Extract the [x, y] coordinate from the center of the cell holding the provided text.  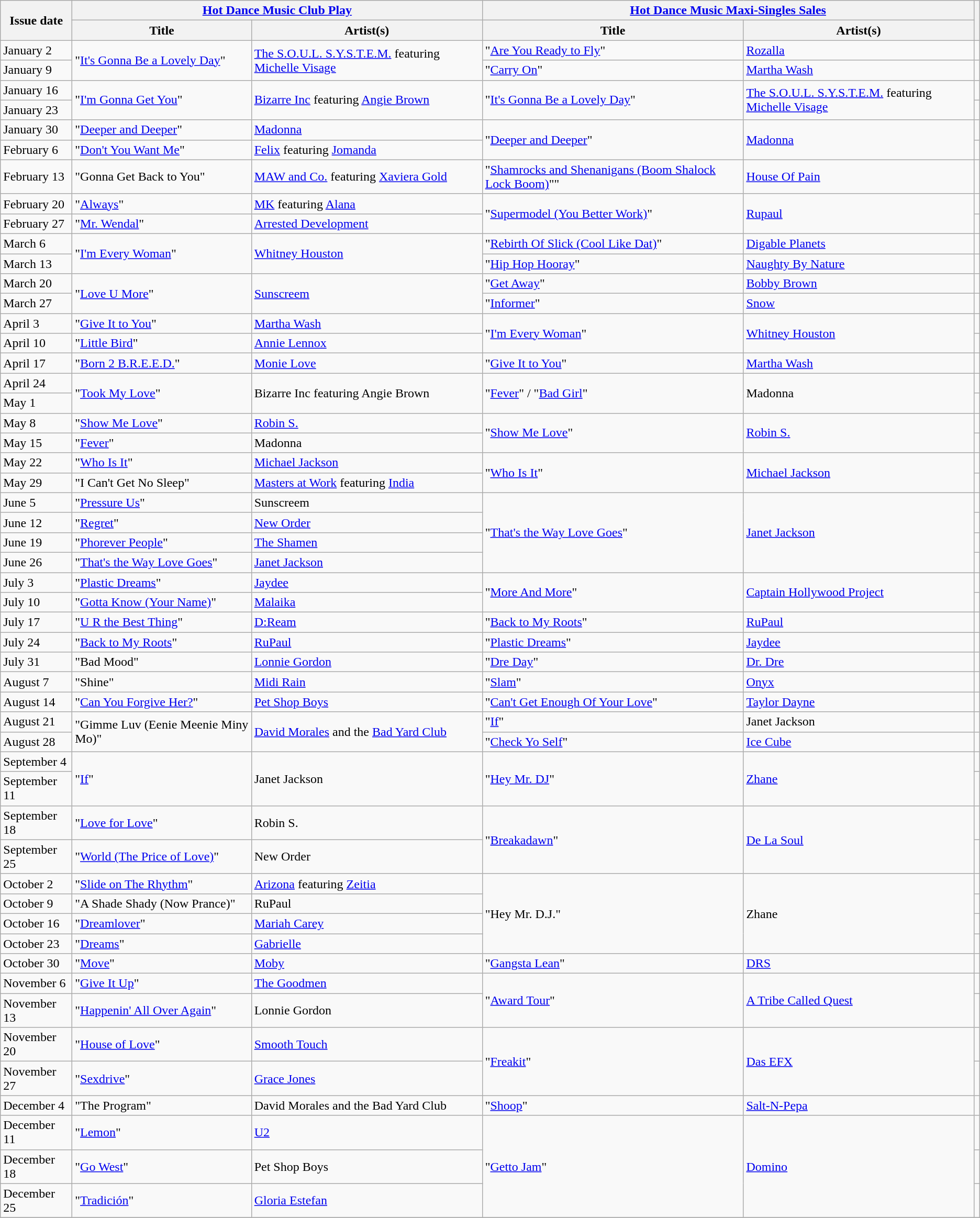
"Fever" / "Bad Girl" [612, 393]
"I'm Gonna Get You" [162, 100]
De La Soul [859, 840]
December 25 [37, 1201]
August 21 [37, 722]
Hot Dance Music Club Play [277, 10]
D:Ream [366, 622]
"Sexdrive" [162, 1078]
October 23 [37, 944]
MAW and Co. featuring Xaviera Gold [366, 177]
July 3 [37, 583]
"More And More" [612, 593]
November 27 [37, 1078]
February 13 [37, 177]
Gabrielle [366, 944]
February 6 [37, 150]
October 30 [37, 964]
February 20 [37, 204]
March 27 [37, 304]
June 19 [37, 542]
Ice Cube [859, 742]
November 13 [37, 1010]
Annie Lennox [366, 343]
Digable Planets [859, 243]
Domino [859, 1166]
"Mr. Wendal" [162, 224]
"Getto Jam" [612, 1166]
"Tradición" [162, 1201]
"Gangsta Lean" [612, 964]
October 9 [37, 903]
"Hey Mr. D.J." [612, 913]
"Always" [162, 204]
March 20 [37, 284]
October 16 [37, 923]
"Go West" [162, 1166]
December 18 [37, 1166]
"Supermodel (You Better Work)" [612, 214]
April 17 [37, 363]
January 9 [37, 70]
The Goodmen [366, 984]
Captain Hollywood Project [859, 593]
Monie Love [366, 363]
July 31 [37, 662]
December 11 [37, 1133]
June 12 [37, 522]
August 14 [37, 702]
"Shine" [162, 682]
"Love U More" [162, 294]
MK featuring Alana [366, 204]
June 26 [37, 562]
Naughty By Nature [859, 263]
Das EFX [859, 1061]
Arizona featuring Zeitia [366, 884]
August 7 [37, 682]
"Born 2 B.R.E.E.D." [162, 363]
The Shamen [366, 542]
"Dreamlover" [162, 923]
Moby [366, 964]
"I Can't Get No Sleep" [162, 483]
"Check Yo Self" [612, 742]
Salt-N-Pepa [859, 1105]
Arrested Development [366, 224]
"Shamrocks and Shenanigans (Boom Shalock Lock Boom)"" [612, 177]
"Freakit" [612, 1061]
Issue date [37, 20]
"Regret" [162, 522]
House Of Pain [859, 177]
"Fever" [162, 443]
"Hey Mr. DJ" [612, 779]
"Gotta Know (Your Name)" [162, 602]
Midi Rain [366, 682]
April 3 [37, 323]
Snow [859, 304]
"Pressure Us" [162, 502]
"The Program" [162, 1105]
May 22 [37, 463]
"Give It Up" [162, 984]
"U R the Best Thing" [162, 622]
April 24 [37, 383]
May 8 [37, 423]
April 10 [37, 343]
Felix featuring Jomanda [366, 150]
Gloria Estefan [366, 1201]
Rozalla [859, 50]
September 25 [37, 856]
"Phorever People" [162, 542]
Taylor Dayne [859, 702]
March 13 [37, 263]
January 23 [37, 110]
"A Shade Shady (Now Prance)" [162, 903]
October 2 [37, 884]
"Dre Day" [612, 662]
"Don't You Want Me" [162, 150]
August 28 [37, 742]
"Informer" [612, 304]
Mariah Carey [366, 923]
"Get Away" [612, 284]
June 5 [37, 502]
Bobby Brown [859, 284]
Grace Jones [366, 1078]
February 27 [37, 224]
"Lemon" [162, 1133]
"Happenin' All Over Again" [162, 1010]
"Are You Ready to Fly" [612, 50]
"Gonna Get Back to You" [162, 177]
"Award Tour" [612, 1001]
July 17 [37, 622]
January 16 [37, 90]
"House of Love" [162, 1045]
July 10 [37, 602]
Onyx [859, 682]
December 4 [37, 1105]
"Love for Love" [162, 823]
"Move" [162, 964]
November 6 [37, 984]
July 24 [37, 642]
"Bad Mood" [162, 662]
"Rebirth Of Slick (Cool Like Dat)" [612, 243]
May 29 [37, 483]
March 6 [37, 243]
Masters at Work featuring India [366, 483]
"Breakadawn" [612, 840]
Smooth Touch [366, 1045]
"Hip Hop Hooray" [612, 263]
January 30 [37, 130]
Hot Dance Music Maxi-Singles Sales [728, 10]
A Tribe Called Quest [859, 1001]
U2 [366, 1133]
September 4 [37, 762]
May 1 [37, 403]
"Dreams" [162, 944]
DRS [859, 964]
"Little Bird" [162, 343]
"Gimme Luv (Eenie Meenie Miny Mo)" [162, 732]
"Slide on The Rhythm" [162, 884]
"Shoop" [612, 1105]
May 15 [37, 443]
January 2 [37, 50]
September 11 [37, 788]
"Can You Forgive Her?" [162, 702]
September 18 [37, 823]
"Slam" [612, 682]
Dr. Dre [859, 662]
"World (The Price of Love)" [162, 856]
"Can't Get Enough Of Your Love" [612, 702]
"Took My Love" [162, 393]
Malaika [366, 602]
Rupaul [859, 214]
November 20 [37, 1045]
"Carry On" [612, 70]
